Determine the (x, y) coordinate at the center of the cell enclosing the given text.  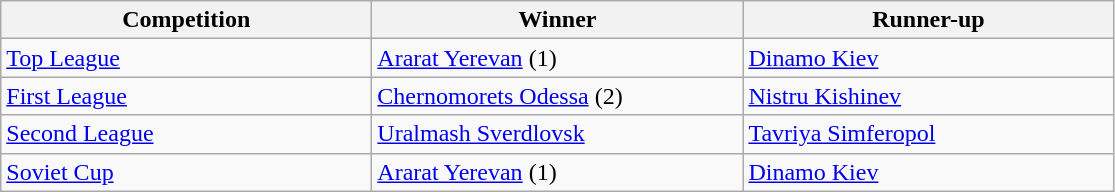
Nistru Kishinev (928, 96)
Runner-up (928, 20)
Competition (186, 20)
Second League (186, 134)
Soviet Cup (186, 172)
Chernomorets Odessa (2) (558, 96)
Winner (558, 20)
Top League (186, 58)
First League (186, 96)
Tavriya Simferopol (928, 134)
Uralmash Sverdlovsk (558, 134)
